Find where the given text appears and provide that cell's center as [X, Y] coordinate. 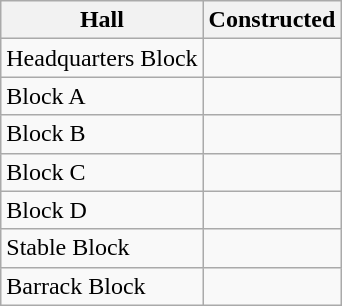
Block D [102, 210]
Barrack Block [102, 286]
Block A [102, 96]
Block B [102, 134]
Constructed [272, 20]
Headquarters Block [102, 58]
Stable Block [102, 248]
Hall [102, 20]
Block C [102, 172]
